Output the [X, Y] coordinate of the center of the cell containing the given text.  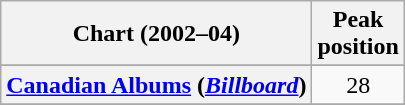
Chart (2002–04) [156, 34]
Peak position [358, 34]
Canadian Albums (Billboard) [156, 85]
28 [358, 85]
